Identify which cell holds the provided text, then report its [X, Y] central coordinate. 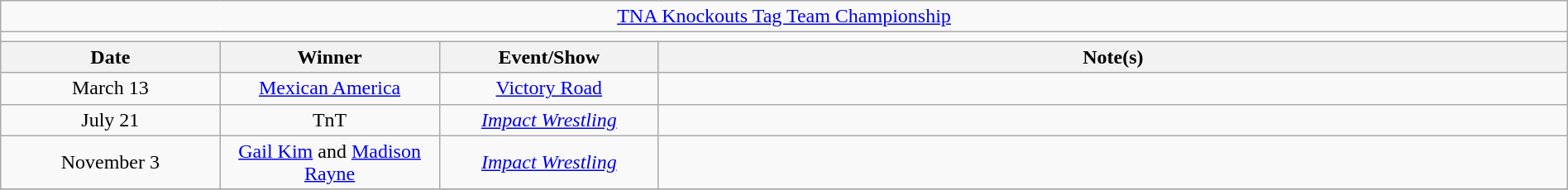
Gail Kim and Madison Rayne [329, 162]
TnT [329, 120]
Date [111, 57]
March 13 [111, 88]
November 3 [111, 162]
Winner [329, 57]
Note(s) [1113, 57]
July 21 [111, 120]
Victory Road [549, 88]
Event/Show [549, 57]
TNA Knockouts Tag Team Championship [784, 17]
Mexican America [329, 88]
